Capture the cell that displays the provided text and extract its (x, y) central coordinate. 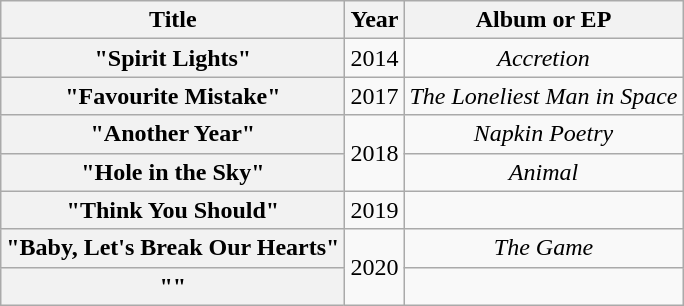
Title (173, 20)
The Loneliest Man in Space (544, 96)
Accretion (544, 58)
Year (374, 20)
2017 (374, 96)
2019 (374, 210)
2018 (374, 153)
Napkin Poetry (544, 134)
Album or EP (544, 20)
"Spirit Lights" (173, 58)
"Another Year" (173, 134)
Animal (544, 172)
"Favourite Mistake" (173, 96)
2014 (374, 58)
"Baby, Let's Break Our Hearts" (173, 248)
The Game (544, 248)
"" (173, 286)
"Hole in the Sky" (173, 172)
2020 (374, 267)
"Think You Should" (173, 210)
